Determine the [x, y] coordinate at the center of the cell enclosing the given text.  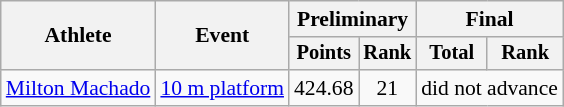
did not advance [490, 88]
Athlete [78, 36]
21 [387, 88]
Milton Machado [78, 88]
Event [222, 36]
10 m platform [222, 88]
Preliminary [352, 19]
424.68 [324, 88]
Total [452, 54]
Final [490, 19]
Points [324, 54]
